Detect which cell encompasses the target text, then output its (X, Y) center coordinate. 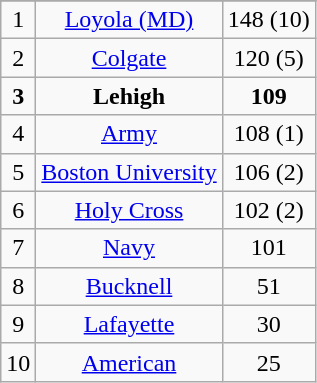
7 (18, 248)
Boston University (129, 172)
3 (18, 96)
Loyola (MD) (129, 20)
108 (1) (268, 134)
Holy Cross (129, 210)
51 (268, 286)
1 (18, 20)
5 (18, 172)
4 (18, 134)
Navy (129, 248)
25 (268, 362)
Bucknell (129, 286)
101 (268, 248)
Army (129, 134)
Lafayette (129, 324)
Lehigh (129, 96)
148 (10) (268, 20)
9 (18, 324)
American (129, 362)
30 (268, 324)
6 (18, 210)
109 (268, 96)
120 (5) (268, 58)
8 (18, 286)
106 (2) (268, 172)
2 (18, 58)
102 (2) (268, 210)
10 (18, 362)
Colgate (129, 58)
